Determine the [X, Y] coordinate at the center of the cell enclosing the given text.  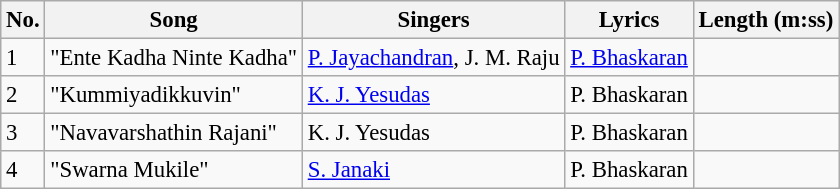
No. [23, 20]
1 [23, 58]
Length (m:ss) [766, 20]
2 [23, 95]
Lyrics [629, 20]
"Kummiyadikkuvin" [174, 95]
"Navavarshathin Rajani" [174, 133]
Song [174, 20]
Singers [433, 20]
"Ente Kadha Ninte Kadha" [174, 58]
P. Jayachandran, J. M. Raju [433, 58]
4 [23, 170]
S. Janaki [433, 170]
"Swarna Mukile" [174, 170]
3 [23, 133]
